Detect which cell encompasses the target text, then output its [x, y] center coordinate. 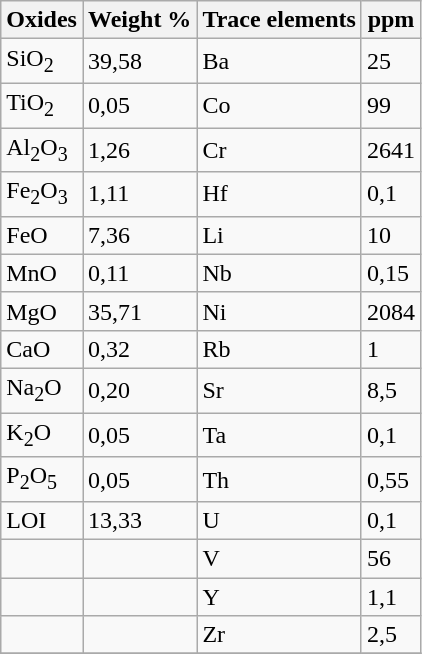
39,58 [139, 61]
56 [390, 559]
Al2O3 [42, 150]
V [280, 559]
SiO2 [42, 61]
Li [280, 235]
13,33 [139, 520]
1,1 [390, 597]
1,11 [139, 194]
Weight % [139, 20]
10 [390, 235]
1,26 [139, 150]
0,11 [139, 273]
Sr [280, 390]
Rb [280, 349]
Hf [280, 194]
Oxides [42, 20]
2084 [390, 311]
U [280, 520]
MnO [42, 273]
1 [390, 349]
8,5 [390, 390]
Th [280, 479]
0,32 [139, 349]
Ba [280, 61]
Na2O [42, 390]
LOI [42, 520]
Y [280, 597]
TiO2 [42, 105]
Trace elements [280, 20]
Ni [280, 311]
ppm [390, 20]
Fe2O3 [42, 194]
FeO [42, 235]
Cr [280, 150]
7,36 [139, 235]
0,20 [139, 390]
0,55 [390, 479]
MgO [42, 311]
2641 [390, 150]
99 [390, 105]
Nb [280, 273]
0,15 [390, 273]
25 [390, 61]
35,71 [139, 311]
Ta [280, 435]
Co [280, 105]
P2O5 [42, 479]
Zr [280, 635]
CaO [42, 349]
K2O [42, 435]
2,5 [390, 635]
